Capture the cell that displays the provided text and extract its (x, y) central coordinate. 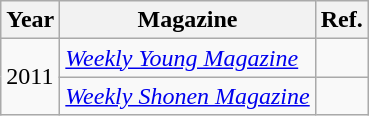
Ref. (342, 20)
Year (30, 20)
Magazine (188, 20)
2011 (30, 77)
Weekly Shonen Magazine (188, 96)
Weekly Young Magazine (188, 58)
